Locate the cell with the specified text and output its (x, y) center coordinate. 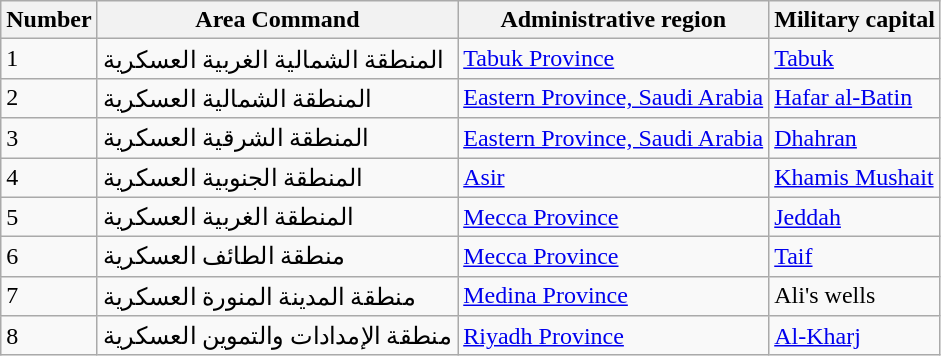
منطقة الإمدادات والتموين العسكرية (278, 336)
منطقة الطائف العسكرية (278, 257)
المنطقة الجنوبية العسكرية (278, 178)
المنطقة الشرقية العسكرية (278, 138)
Military capital (855, 20)
Area Command (278, 20)
Asir (614, 178)
7 (49, 296)
المنطقة الشمالية الغربية العسكرية (278, 59)
Taif (855, 257)
6 (49, 257)
Khamis Mushait (855, 178)
Tabuk Province (614, 59)
Al-Kharj (855, 336)
Administrative region (614, 20)
Riyadh Province (614, 336)
المنطقة الغربية العسكرية (278, 217)
8 (49, 336)
منطقة المدينة المنورة العسكرية (278, 296)
Jeddah (855, 217)
4 (49, 178)
المنطقة الشمالية العسكرية (278, 98)
Medina Province (614, 296)
5 (49, 217)
3 (49, 138)
Number (49, 20)
Tabuk (855, 59)
Ali's wells (855, 296)
Hafar al-Batin (855, 98)
Dhahran (855, 138)
1 (49, 59)
2 (49, 98)
